Provide the (X, Y) coordinate of the cell's center where the given text is located.  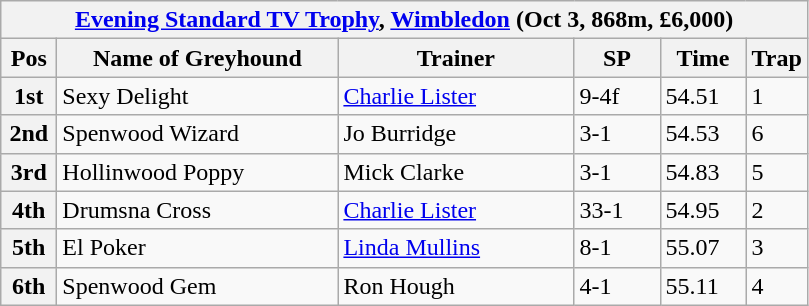
Evening Standard TV Trophy, Wimbledon (Oct 3, 868m, £6,000) (404, 20)
5th (29, 248)
55.07 (703, 248)
2nd (29, 134)
3rd (29, 172)
4-1 (617, 286)
8-1 (617, 248)
54.51 (703, 96)
4 (776, 286)
1st (29, 96)
2 (776, 210)
SP (617, 58)
9-4f (617, 96)
5 (776, 172)
3 (776, 248)
Name of Greyhound (198, 58)
6th (29, 286)
6 (776, 134)
Mick Clarke (456, 172)
1 (776, 96)
54.53 (703, 134)
Spenwood Wizard (198, 134)
Trainer (456, 58)
Ron Hough (456, 286)
Hollinwood Poppy (198, 172)
Sexy Delight (198, 96)
4th (29, 210)
33-1 (617, 210)
Jo Burridge (456, 134)
54.95 (703, 210)
Time (703, 58)
Trap (776, 58)
El Poker (198, 248)
54.83 (703, 172)
Pos (29, 58)
Spenwood Gem (198, 286)
Drumsna Cross (198, 210)
Linda Mullins (456, 248)
55.11 (703, 286)
